Scan for the cell matching the given text and deliver its (X, Y) coordinate at center. 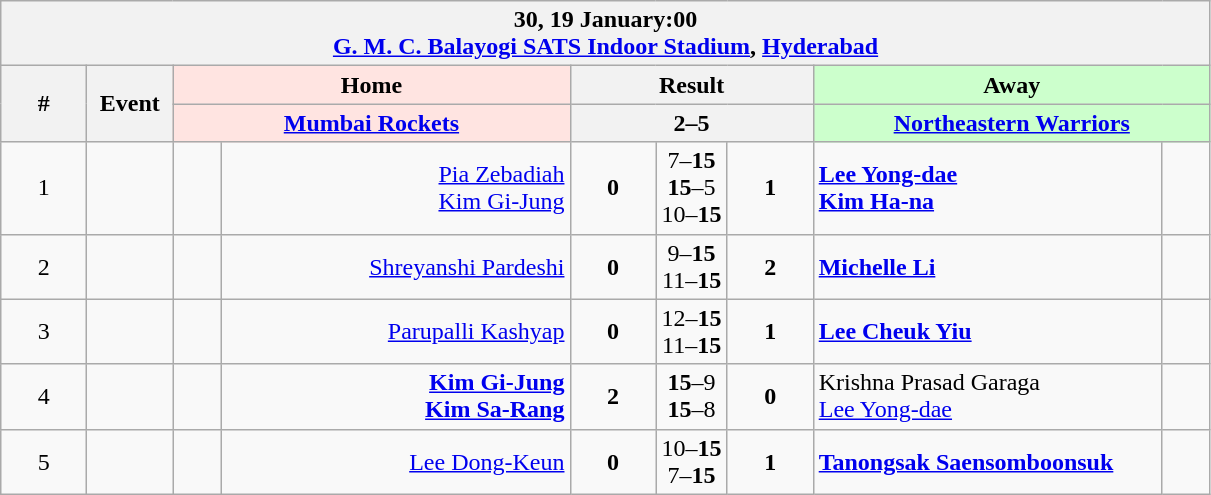
Tanongsak Saensomboonsuk (988, 462)
Lee Yong-dae Kim Ha-na (988, 188)
Pia Zebadiah Kim Gi-Jung (396, 188)
Parupalli Kashyap (396, 332)
3 (44, 332)
Home (372, 85)
Lee Cheuk Yiu (988, 332)
15–915–8 (692, 396)
Event (130, 104)
Mumbai Rockets (372, 123)
9–1511–15 (692, 266)
5 (44, 462)
Krishna Prasad Garaga Lee Yong-dae (988, 396)
2–5 (692, 123)
Northeastern Warriors (1012, 123)
7–1515–510–15 (692, 188)
12–1511–15 (692, 332)
Lee Dong-Keun (396, 462)
Result (692, 85)
Kim Gi-Jung Kim Sa-Rang (396, 396)
30, 19 January:00G. M. C. Balayogi SATS Indoor Stadium, Hyderabad (606, 34)
10–157–15 (692, 462)
Michelle Li (988, 266)
Away (1012, 85)
# (44, 104)
Shreyanshi Pardeshi (396, 266)
4 (44, 396)
